From the cell containing the given text, extract its center point as (X, Y) coordinate. 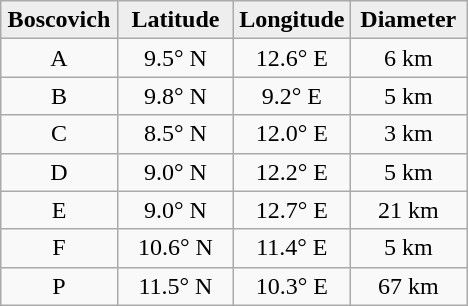
12.0° E (292, 134)
8.5° N (175, 134)
67 km (408, 286)
D (59, 172)
Diameter (408, 20)
6 km (408, 58)
9.8° N (175, 96)
B (59, 96)
Longitude (292, 20)
Latitude (175, 20)
A (59, 58)
12.6° E (292, 58)
11.4° E (292, 248)
9.2° E (292, 96)
21 km (408, 210)
12.7° E (292, 210)
E (59, 210)
10.6° N (175, 248)
C (59, 134)
9.5° N (175, 58)
F (59, 248)
11.5° N (175, 286)
12.2° E (292, 172)
3 km (408, 134)
10.3° E (292, 286)
Boscovich (59, 20)
P (59, 286)
